From the cell containing the given text, extract its center point as (x, y) coordinate. 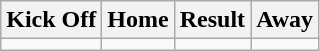
Kick Off (52, 20)
Away (285, 20)
Home (138, 20)
Result (212, 20)
